Return (X, Y) of the center of cell containing provided text 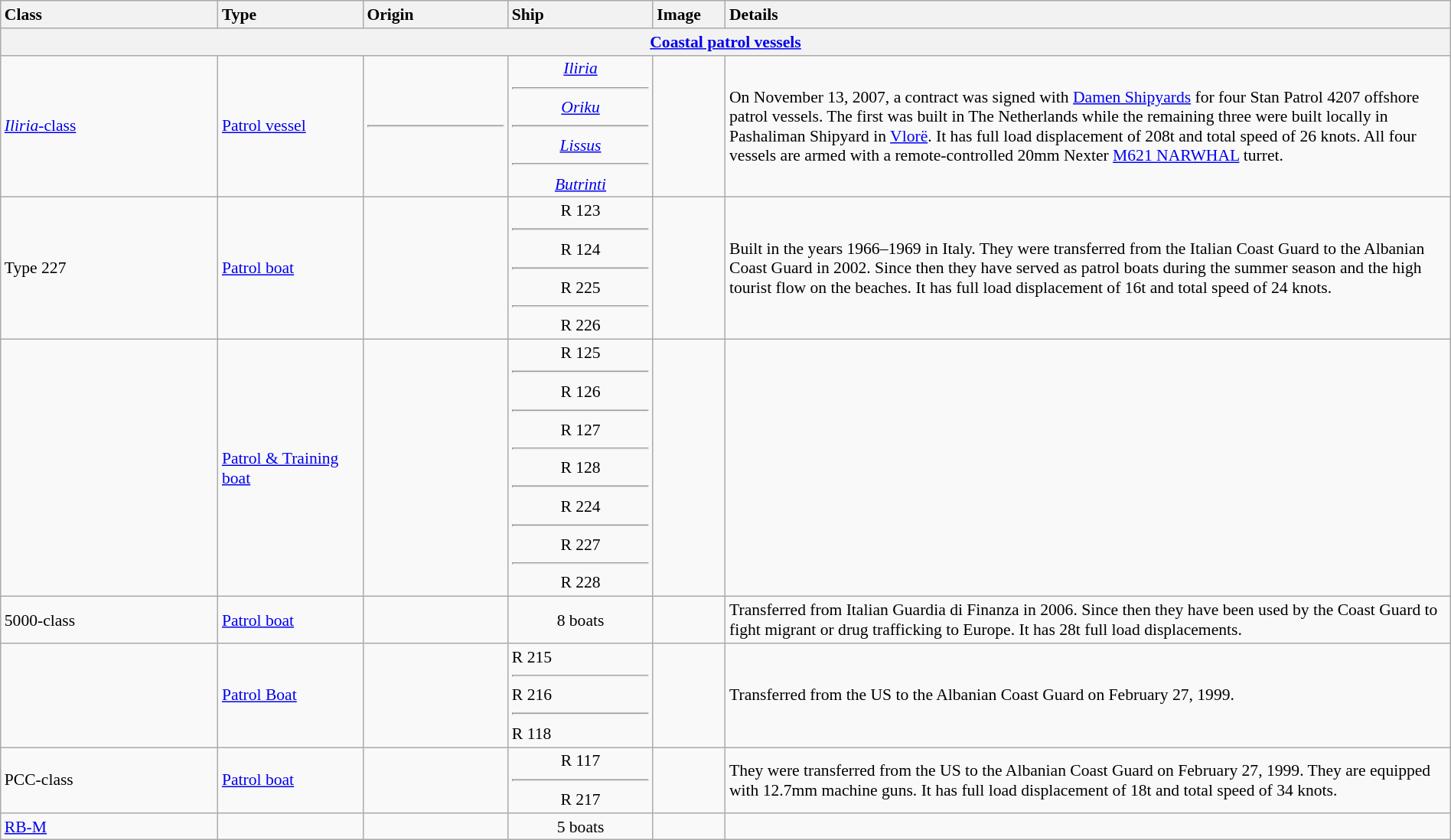
Image (689, 15)
R 215 R 216 R 118 (580, 695)
Iliria Oriku Lissus Butrinti (580, 126)
Origin (435, 15)
R 123 R 124 R 225 R 226 (580, 269)
Type (291, 15)
Transferred from the US to the Albanian Coast Guard on February 27, 1999. (1088, 695)
Patrol vessel (291, 126)
R 125 R 126 R 127 R 128 R 224 R 227 R 228 (580, 468)
Coastal patrol vessels (725, 41)
PCC-class (109, 780)
Class (109, 15)
Details (1088, 15)
Patrol Boat (291, 695)
Type 227 (109, 269)
R 117 R 217 (580, 780)
8 boats (580, 620)
RB-M (109, 826)
Ship (580, 15)
5000-class (109, 620)
5 boats (580, 826)
Iliria-class (109, 126)
Patrol & Training boat (291, 468)
